Capture the cell that displays the provided text and extract its [X, Y] central coordinate. 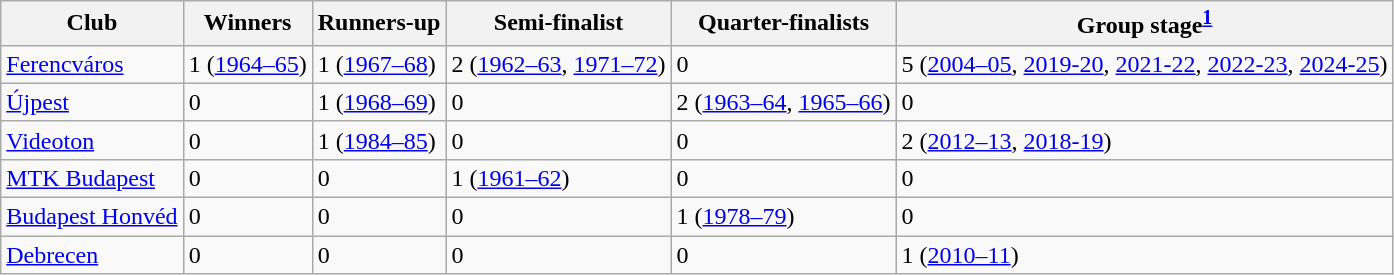
Semi-finalist [558, 24]
Quarter-finalists [784, 24]
Club [92, 24]
Ferencváros [92, 64]
1 (2010–11) [1144, 255]
1 (1984–85) [379, 140]
MTK Budapest [92, 178]
Videoton [92, 140]
1 (1964–65) [248, 64]
Runners-up [379, 24]
5 (2004–05, 2019-20, 2021-22, 2022-23, 2024-25) [1144, 64]
Budapest Honvéd [92, 217]
Újpest [92, 102]
Debrecen [92, 255]
2 (1962–63, 1971–72) [558, 64]
2 (2012–13, 2018-19) [1144, 140]
Winners [248, 24]
1 (1961–62) [558, 178]
Group stage1 [1144, 24]
1 (1968–69) [379, 102]
1 (1967–68) [379, 64]
1 (1978–79) [784, 217]
2 (1963–64, 1965–66) [784, 102]
